Provide the (x, y) coordinate of the cell's center where the given text is located.  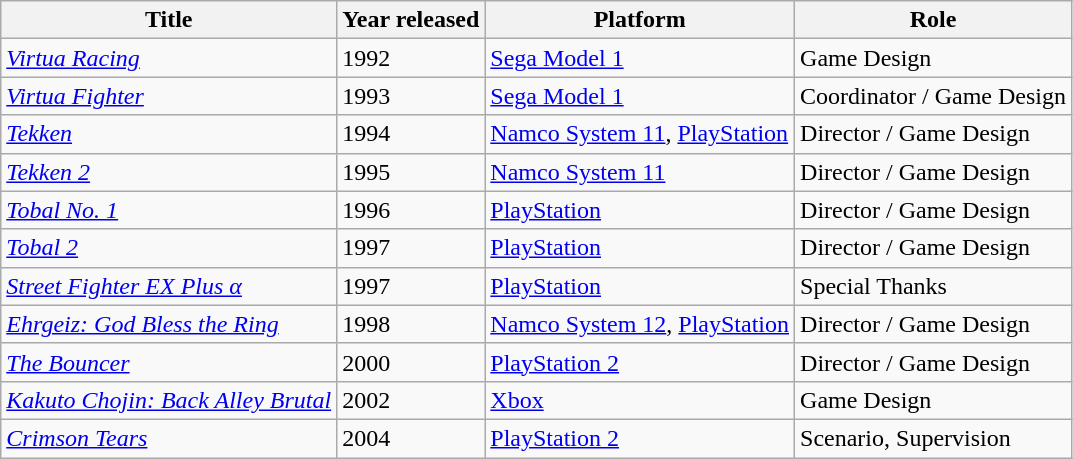
Kakuto Chojin: Back Alley Brutal (169, 400)
Street Fighter EX Plus α (169, 286)
1998 (411, 324)
Virtua Racing (169, 58)
2004 (411, 438)
Special Thanks (934, 286)
The Bouncer (169, 362)
Crimson Tears (169, 438)
2002 (411, 400)
Tekken (169, 134)
Namco System 12, PlayStation (640, 324)
1994 (411, 134)
Scenario, Supervision (934, 438)
Tekken 2 (169, 172)
Platform (640, 20)
Year released (411, 20)
Namco System 11 (640, 172)
Coordinator / Game Design (934, 96)
Namco System 11, PlayStation (640, 134)
Role (934, 20)
Tobal No. 1 (169, 210)
1993 (411, 96)
Virtua Fighter (169, 96)
Title (169, 20)
Xbox (640, 400)
1992 (411, 58)
Ehrgeiz: God Bless the Ring (169, 324)
Tobal 2 (169, 248)
1996 (411, 210)
2000 (411, 362)
1995 (411, 172)
